Return (x, y) of the center of cell containing provided text 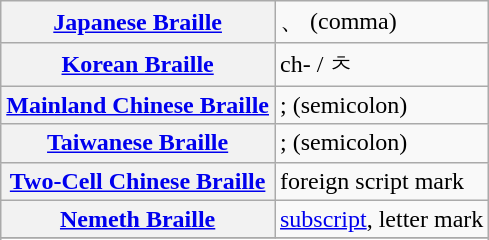
、 (comma) (381, 22)
Taiwanese Braille (138, 143)
Mainland Chinese Braille (138, 105)
ch- / ㅊ (381, 64)
Nemeth Braille (138, 219)
Two-Cell Chinese Braille (138, 181)
subscript, letter mark (381, 219)
Korean Braille (138, 64)
foreign script mark (381, 181)
Japanese Braille (138, 22)
